Determine the (x, y) coordinate at the center of the cell enclosing the given text.  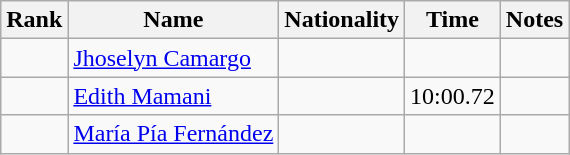
Notes (534, 20)
10:00.72 (453, 96)
Time (453, 20)
Rank (34, 20)
Name (174, 20)
Jhoselyn Camargo (174, 58)
María Pía Fernández (174, 134)
Edith Mamani (174, 96)
Nationality (342, 20)
